Extract the (x, y) coordinate from the center of the cell holding the provided text.  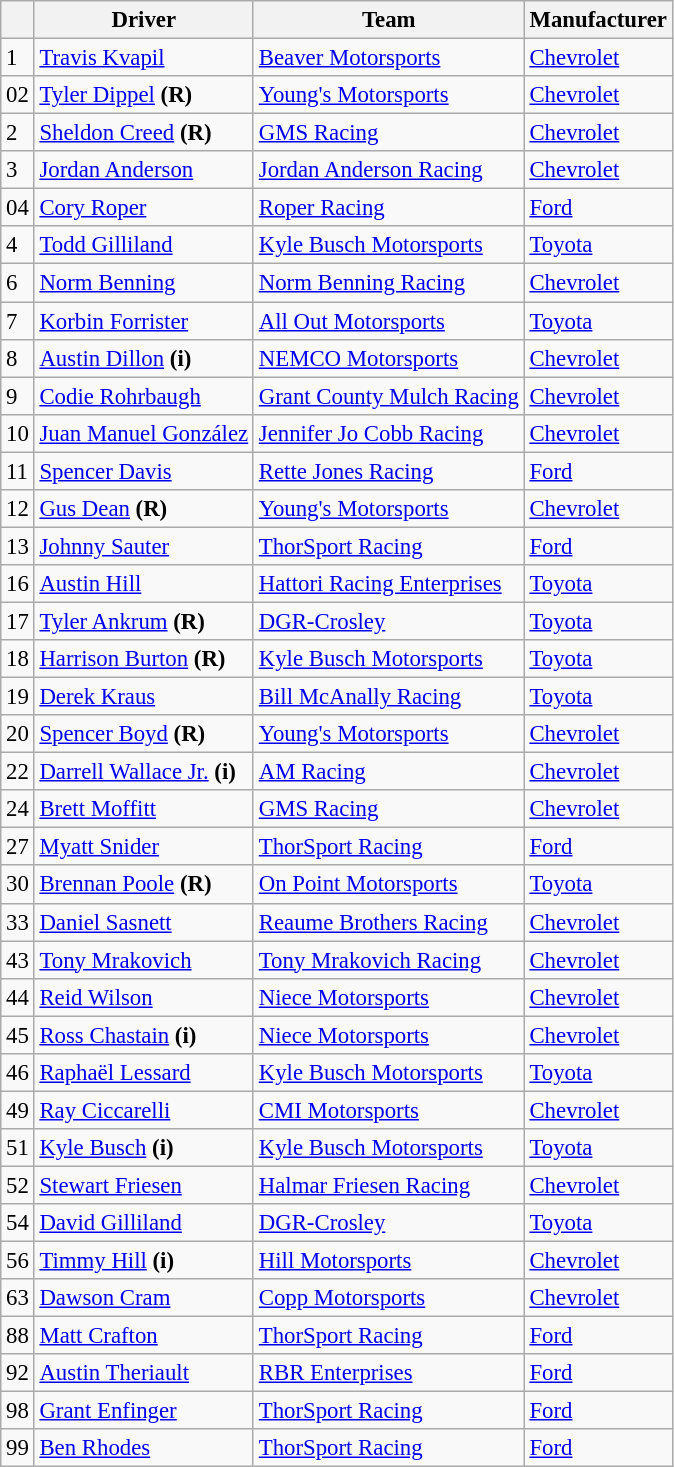
Darrell Wallace Jr. (i) (144, 772)
Matt Crafton (144, 1336)
51 (18, 1148)
49 (18, 1110)
Team (388, 20)
Kyle Busch (i) (144, 1148)
Norm Benning Racing (388, 283)
Travis Kvapil (144, 58)
NEMCO Motorsports (388, 358)
7 (18, 321)
52 (18, 1185)
Halmar Friesen Racing (388, 1185)
Timmy Hill (i) (144, 1261)
Stewart Friesen (144, 1185)
AM Racing (388, 772)
46 (18, 1073)
Grant Enfinger (144, 1411)
63 (18, 1298)
Sheldon Creed (R) (144, 133)
Austin Hill (144, 584)
Raphaël Lessard (144, 1073)
Gus Dean (R) (144, 509)
13 (18, 546)
Jennifer Jo Cobb Racing (388, 433)
30 (18, 885)
CMI Motorsports (388, 1110)
Copp Motorsports (388, 1298)
Norm Benning (144, 283)
Austin Theriault (144, 1373)
Ray Ciccarelli (144, 1110)
Roper Racing (388, 208)
2 (18, 133)
44 (18, 997)
92 (18, 1373)
Reaume Brothers Racing (388, 922)
6 (18, 283)
1 (18, 58)
17 (18, 621)
Myatt Snider (144, 847)
10 (18, 433)
43 (18, 960)
Johnny Sauter (144, 546)
On Point Motorsports (388, 885)
27 (18, 847)
All Out Motorsports (388, 321)
Codie Rohrbaugh (144, 396)
11 (18, 471)
Spencer Davis (144, 471)
18 (18, 659)
Tony Mrakovich (144, 960)
Bill McAnally Racing (388, 697)
Cory Roper (144, 208)
16 (18, 584)
24 (18, 809)
Hill Motorsports (388, 1261)
Driver (144, 20)
Brennan Poole (R) (144, 885)
Spencer Boyd (R) (144, 734)
20 (18, 734)
88 (18, 1336)
David Gilliland (144, 1223)
Todd Gilliland (144, 245)
8 (18, 358)
12 (18, 509)
Derek Kraus (144, 697)
Harrison Burton (R) (144, 659)
9 (18, 396)
Dawson Cram (144, 1298)
Ross Chastain (i) (144, 1035)
Austin Dillon (i) (144, 358)
Brett Moffitt (144, 809)
Grant County Mulch Racing (388, 396)
Tony Mrakovich Racing (388, 960)
54 (18, 1223)
Hattori Racing Enterprises (388, 584)
04 (18, 208)
22 (18, 772)
Tyler Ankrum (R) (144, 621)
56 (18, 1261)
Juan Manuel González (144, 433)
Jordan Anderson (144, 170)
Korbin Forrister (144, 321)
Manufacturer (598, 20)
Daniel Sasnett (144, 922)
3 (18, 170)
Tyler Dippel (R) (144, 95)
RBR Enterprises (388, 1373)
Jordan Anderson Racing (388, 170)
33 (18, 922)
4 (18, 245)
Reid Wilson (144, 997)
19 (18, 697)
02 (18, 95)
98 (18, 1411)
Beaver Motorsports (388, 58)
45 (18, 1035)
Rette Jones Racing (388, 471)
